Return the [X, Y] coordinate for the center point of the cell that contains the specified text.  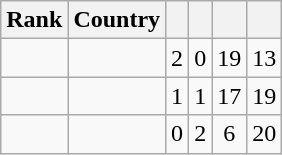
6 [230, 134]
20 [264, 134]
13 [264, 58]
Rank [34, 20]
17 [230, 96]
Country [117, 20]
